Provide the [x, y] coordinate of the cell's center where the given text is located.  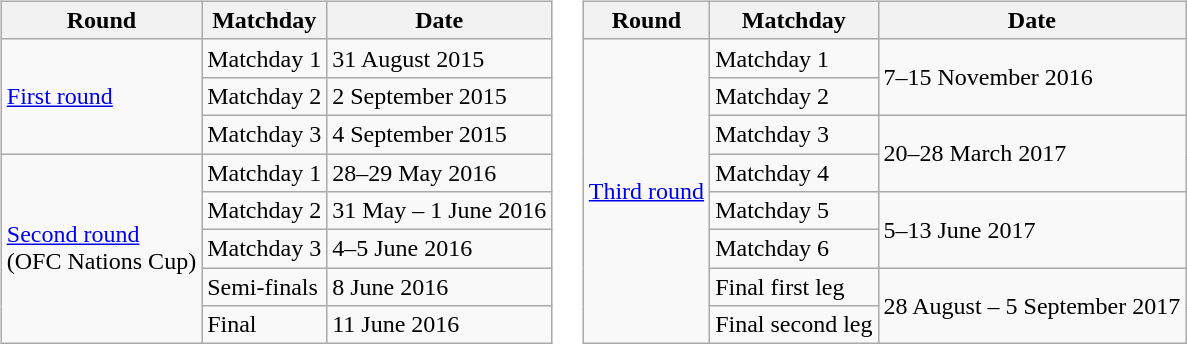
4 September 2015 [440, 134]
Final second leg [794, 325]
11 June 2016 [440, 325]
Matchday 4 [794, 173]
31 August 2015 [440, 58]
Second round(OFC Nations Cup) [101, 249]
2 September 2015 [440, 96]
Matchday 6 [794, 249]
28 August – 5 September 2017 [1032, 306]
7–15 November 2016 [1032, 77]
8 June 2016 [440, 287]
First round [101, 96]
20–28 March 2017 [1032, 153]
Third round [646, 191]
5–13 June 2017 [1032, 230]
Final first leg [794, 287]
31 May – 1 June 2016 [440, 211]
Semi-finals [264, 287]
28–29 May 2016 [440, 173]
Final [264, 325]
Matchday 5 [794, 211]
4–5 June 2016 [440, 249]
